Search for the cell housing the specified text and yield its (X, Y) center coordinate. 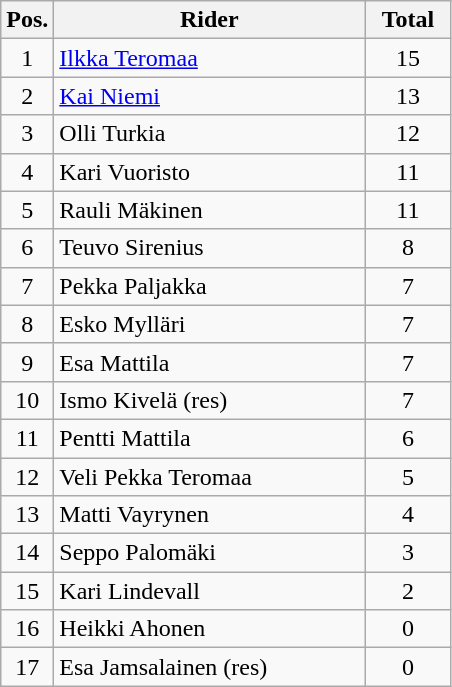
1 (28, 58)
Ilkka Teromaa (210, 58)
Pekka Paljakka (210, 286)
Teuvo Sirenius (210, 248)
Olli Turkia (210, 134)
Pentti Mattila (210, 438)
Heikki Ahonen (210, 629)
Esko Mylläri (210, 324)
Veli Pekka Teromaa (210, 477)
Matti Vayrynen (210, 515)
10 (28, 400)
9 (28, 362)
Pos. (28, 20)
Kari Vuoristo (210, 172)
Seppo Palomäki (210, 553)
Esa Mattila (210, 362)
Ismo Kivelä (res) (210, 400)
Rauli Mäkinen (210, 210)
Kari Lindevall (210, 591)
Total (408, 20)
16 (28, 629)
Esa Jamsalainen (res) (210, 667)
Kai Niemi (210, 96)
14 (28, 553)
Rider (210, 20)
17 (28, 667)
